Return the [X, Y] coordinate for the center point of the cell that contains the specified text.  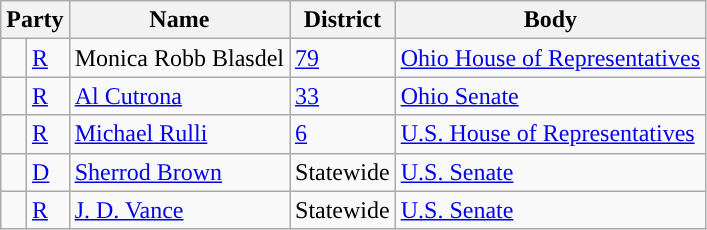
D [48, 172]
79 [343, 58]
6 [343, 134]
U.S. House of Representatives [550, 134]
Body [550, 20]
J. D. Vance [179, 210]
Sherrod Brown [179, 172]
District [343, 20]
33 [343, 96]
Ohio House of Representatives [550, 58]
Al Cutrona [179, 96]
Name [179, 20]
Ohio Senate [550, 96]
Monica Robb Blasdel [179, 58]
Party [35, 20]
Michael Rulli [179, 134]
